Find where the given text appears and provide that cell's center as (X, Y) coordinate. 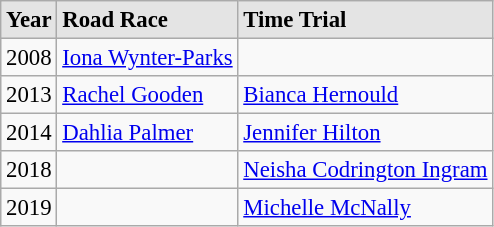
Bianca Hernould (366, 95)
2019 (29, 208)
Iona Wynter-Parks (148, 58)
Neisha Codrington Ingram (366, 170)
2008 (29, 58)
Time Trial (366, 20)
Road Race (148, 20)
2018 (29, 170)
Rachel Gooden (148, 95)
2013 (29, 95)
2014 (29, 133)
Michelle McNally (366, 208)
Year (29, 20)
Jennifer Hilton (366, 133)
Dahlia Palmer (148, 133)
